Determine the (X, Y) coordinate at the center of the cell enclosing the given text.  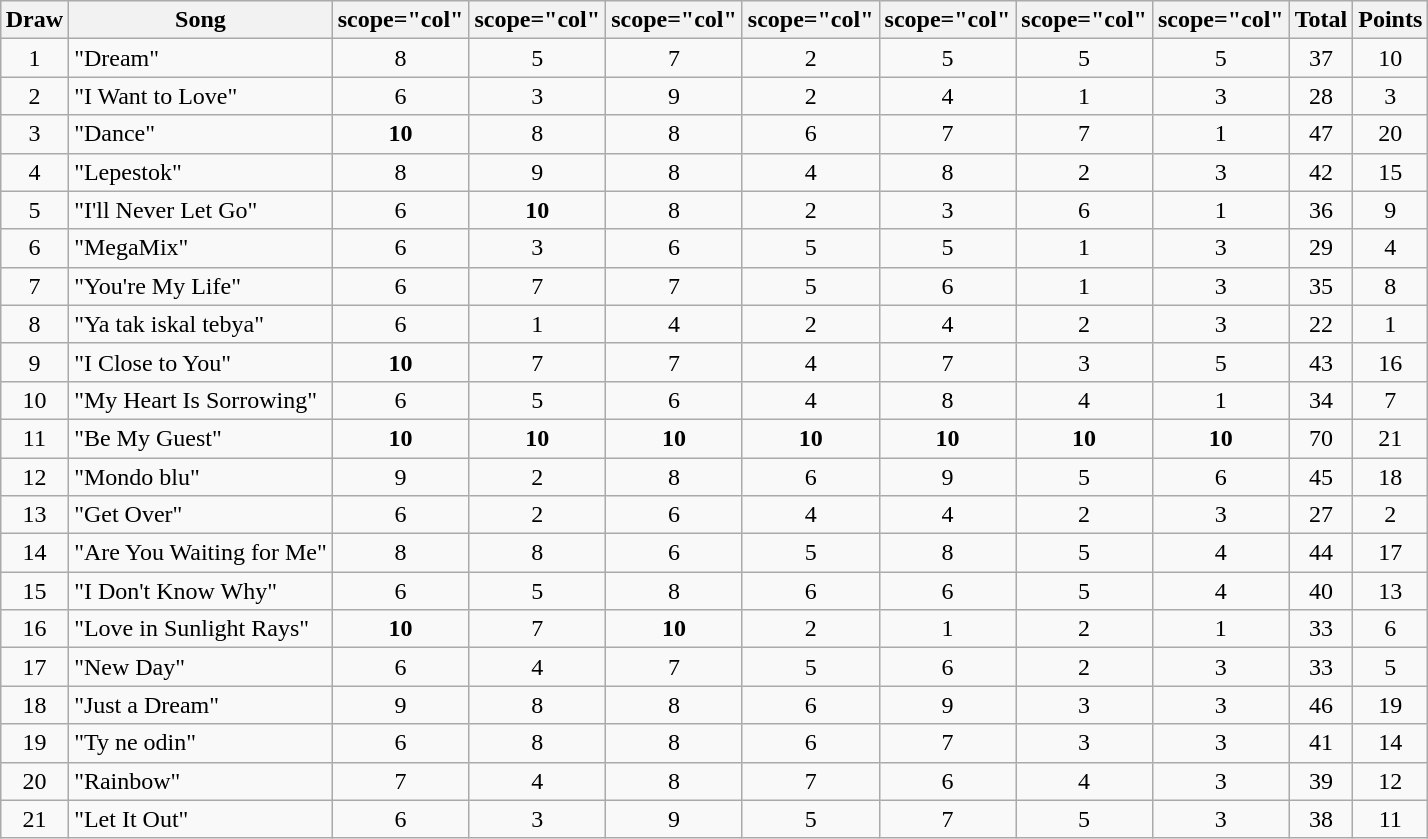
28 (1321, 96)
"Dance" (201, 134)
"Be My Guest" (201, 438)
38 (1321, 819)
"I Don't Know Why" (201, 591)
39 (1321, 781)
29 (1321, 248)
46 (1321, 705)
Song (201, 20)
"Love in Sunlight Rays" (201, 629)
"I Close to You" (201, 362)
43 (1321, 362)
"Let It Out" (201, 819)
"I Want to Love" (201, 96)
Points (1390, 20)
"Dream" (201, 58)
27 (1321, 515)
"Ya tak iskal tebya" (201, 324)
"MegaMix" (201, 248)
70 (1321, 438)
36 (1321, 210)
"Just a Dream" (201, 705)
45 (1321, 477)
47 (1321, 134)
"Get Over" (201, 515)
35 (1321, 286)
40 (1321, 591)
42 (1321, 172)
34 (1321, 400)
"Ty ne odin" (201, 743)
"My Heart Is Sorrowing" (201, 400)
"Rainbow" (201, 781)
41 (1321, 743)
"New Day" (201, 667)
"Mondo blu" (201, 477)
"Are You Waiting for Me" (201, 553)
"Lepestok" (201, 172)
Draw (34, 20)
22 (1321, 324)
Total (1321, 20)
44 (1321, 553)
"You're My Life" (201, 286)
"I'll Never Let Go" (201, 210)
37 (1321, 58)
